Provide the [x, y] coordinate of the cell's center where the given text is located.  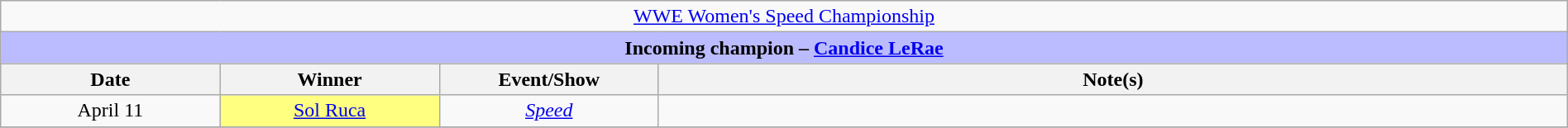
Winner [329, 79]
WWE Women's Speed Championship [784, 17]
Date [111, 79]
April 11 [111, 111]
Speed [549, 111]
Incoming champion – Candice LeRae [784, 48]
Sol Ruca [329, 111]
Note(s) [1113, 79]
Event/Show [549, 79]
